Search for the cell housing the specified text and yield its (X, Y) center coordinate. 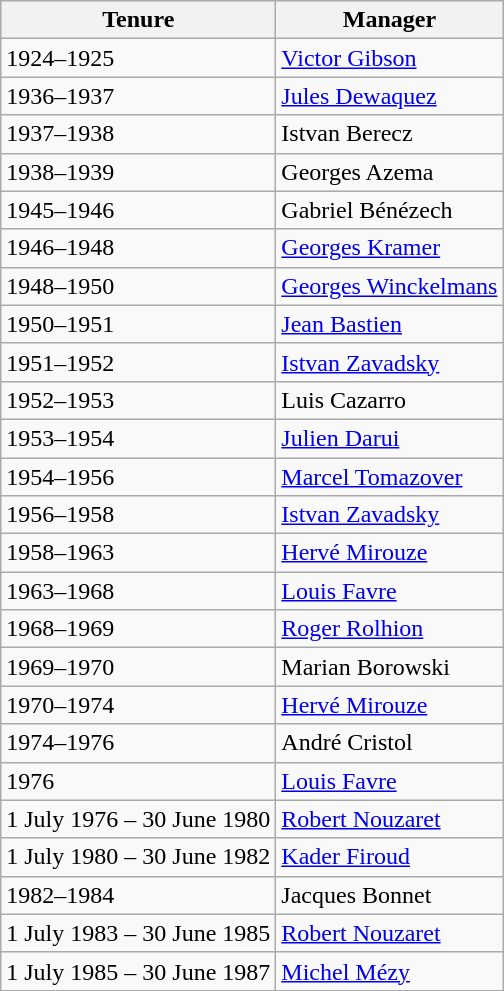
1948–1950 (138, 286)
Marcel Tomazover (390, 477)
1 July 1980 – 30 June 1982 (138, 857)
1952–1953 (138, 400)
Luis Cazarro (390, 400)
1937–1938 (138, 134)
1951–1952 (138, 362)
1936–1937 (138, 96)
1924–1925 (138, 58)
Jules Dewaquez (390, 96)
1950–1951 (138, 324)
Julien Darui (390, 438)
1963–1968 (138, 591)
1969–1970 (138, 667)
Istvan Berecz (390, 134)
1982–1984 (138, 895)
Jacques Bonnet (390, 895)
1976 (138, 781)
1956–1958 (138, 515)
1 July 1985 – 30 June 1987 (138, 971)
Kader Firoud (390, 857)
Marian Borowski (390, 667)
1946–1948 (138, 248)
1938–1939 (138, 172)
Tenure (138, 20)
1954–1956 (138, 477)
Victor Gibson (390, 58)
Michel Mézy (390, 971)
1958–1963 (138, 553)
1968–1969 (138, 629)
1 July 1983 – 30 June 1985 (138, 933)
Gabriel Bénézech (390, 210)
André Cristol (390, 743)
Roger Rolhion (390, 629)
1945–1946 (138, 210)
Georges Azema (390, 172)
1953–1954 (138, 438)
Georges Winckelmans (390, 286)
1 July 1976 – 30 June 1980 (138, 819)
Georges Kramer (390, 248)
Jean Bastien (390, 324)
1974–1976 (138, 743)
Manager (390, 20)
1970–1974 (138, 705)
